Search for the cell housing the specified text and yield its [x, y] center coordinate. 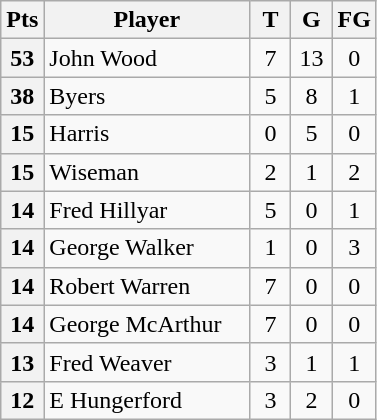
George McArthur [147, 324]
Harris [147, 134]
George Walker [147, 248]
Pts [22, 20]
Player [147, 20]
John Wood [147, 58]
Wiseman [147, 172]
8 [312, 96]
Fred Weaver [147, 362]
Fred Hillyar [147, 210]
Robert Warren [147, 286]
Byers [147, 96]
FG [354, 20]
12 [22, 400]
G [312, 20]
E Hungerford [147, 400]
T [270, 20]
53 [22, 58]
38 [22, 96]
